Scan for the cell matching the given text and deliver its (X, Y) coordinate at center. 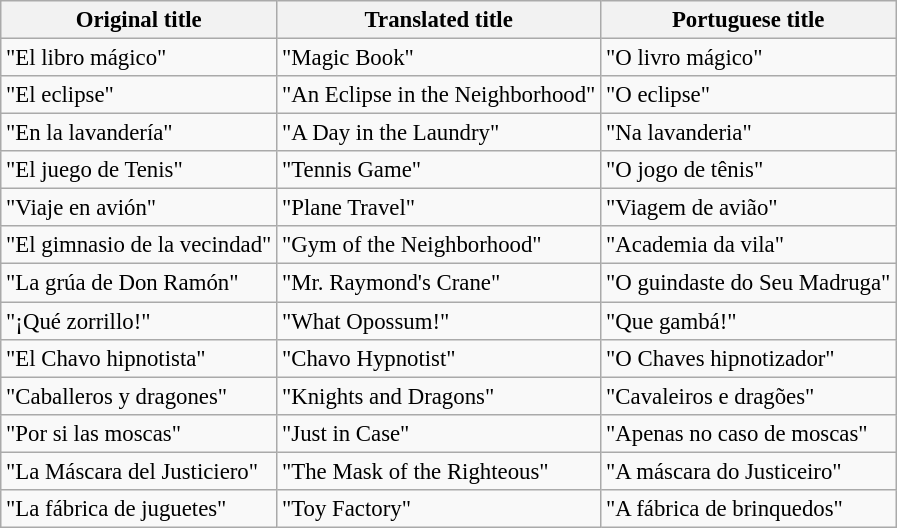
"Por si las moscas" (139, 433)
"Que gambá!" (748, 321)
"El gimnasio de la vecindad" (139, 245)
"Na lavanderia" (748, 133)
"Chavo Hypnotist" (439, 358)
"El juego de Tenis" (139, 170)
"La Máscara del Justiciero" (139, 471)
"Tennis Game" (439, 170)
"Magic Book" (439, 58)
"Caballeros y dragones" (139, 396)
"La fábrica de juguetes" (139, 509)
"La grúa de Don Ramón" (139, 283)
"Gym of the Neighborhood" (439, 245)
"A máscara do Justiceiro" (748, 471)
"A Day in the Laundry" (439, 133)
"An Eclipse in the Neighborhood" (439, 95)
Translated title (439, 20)
"Toy Factory" (439, 509)
"En la lavandería" (139, 133)
"O eclipse" (748, 95)
"Just in Case" (439, 433)
"O guindaste do Seu Madruga" (748, 283)
Portuguese title (748, 20)
"Academia da vila" (748, 245)
"O jogo de tênis" (748, 170)
"El Chavo hipnotista" (139, 358)
"O Chaves hipnotizador" (748, 358)
"The Mask of the Righteous" (439, 471)
"What Opossum!" (439, 321)
"Mr. Raymond's Crane" (439, 283)
"El libro mágico" (139, 58)
"Knights and Dragons" (439, 396)
"El eclipse" (139, 95)
"Apenas no caso de moscas" (748, 433)
"Plane Travel" (439, 208)
"Viaje en avión" (139, 208)
Original title (139, 20)
"A fábrica de brinquedos" (748, 509)
"Viagem de avião" (748, 208)
"Cavaleiros e dragões" (748, 396)
"O livro mágico" (748, 58)
"¡Qué zorrillo!" (139, 321)
